Return the (x, y) coordinate for the center point of the cell that contains the specified text.  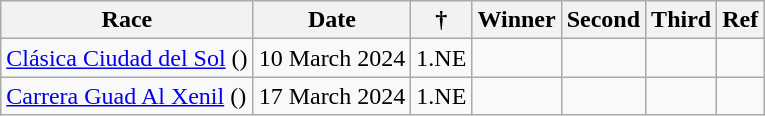
Carrera Guad Al Xenil () (127, 96)
Race (127, 20)
Clásica Ciudad del Sol () (127, 58)
Second (603, 20)
17 March 2024 (332, 96)
Date (332, 20)
Ref (740, 20)
† (442, 20)
Third (682, 20)
10 March 2024 (332, 58)
Winner (516, 20)
